Return the [x, y] coordinate for the center point of the cell that contains the specified text.  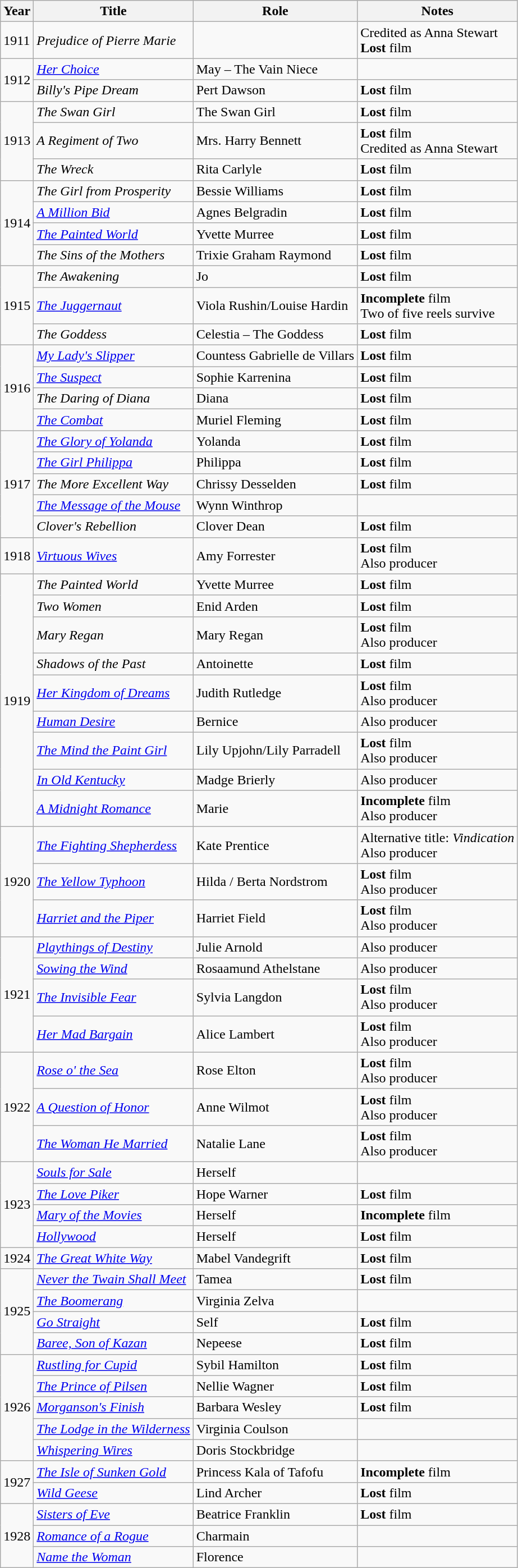
Tamea [275, 1279]
Sophie Karrenina [275, 377]
Virginia Zelva [275, 1301]
Sybil Hamilton [275, 1365]
1922 [17, 1107]
Go Straight [113, 1322]
Jo [275, 276]
The More Excellent Way [113, 484]
Barbara Wesley [275, 1407]
Lost film Credited as Anna Stewart [438, 140]
Souls for Sale [113, 1172]
Clover Dean [275, 527]
The Invisible Fear [113, 997]
Bessie Williams [275, 191]
Judith Rutledge [275, 693]
The Lodge in the Wilderness [113, 1429]
The Goddess [113, 335]
Enid Arden [275, 606]
Role [275, 11]
Trixie Graham Raymond [275, 255]
Muriel Fleming [275, 420]
Billy's Pipe Dream [113, 90]
Harriet and the Piper [113, 918]
Beatrice Franklin [275, 1514]
Baree, Son of Kazan [113, 1343]
The Sins of the Mothers [113, 255]
The Message of the Mouse [113, 505]
1927 [17, 1482]
Sisters of Eve [113, 1514]
Her Kingdom of Dreams [113, 693]
The Suspect [113, 377]
Sylvia Langdon [275, 997]
Natalie Lane [275, 1143]
1926 [17, 1407]
The Boomerang [113, 1301]
Clover's Rebellion [113, 527]
Kate Prentice [275, 845]
The Love Piker [113, 1194]
The Awakening [113, 276]
Philippa [275, 463]
1915 [17, 305]
Julie Arnold [275, 947]
The Yellow Typhoon [113, 881]
1919 [17, 701]
Title [113, 11]
Mary of the Movies [113, 1215]
Whispering Wires [113, 1450]
Hope Warner [275, 1194]
The Great White Way [113, 1258]
Hollywood [113, 1237]
Notes [438, 11]
Sowing the Wind [113, 968]
Lily Upjohn/Lily Parradell [275, 751]
The Girl from Prosperity [113, 191]
Mrs. Harry Bennett [275, 140]
Rose Elton [275, 1070]
Anne Wilmot [275, 1107]
Virginia Coulson [275, 1429]
1911 [17, 40]
Marie [275, 808]
Her Mad Bargain [113, 1034]
Incomplete film Two of five reels survive [438, 305]
Playthings of Destiny [113, 947]
Madge Brierly [275, 780]
Rose o' the Sea [113, 1070]
1913 [17, 140]
1928 [17, 1535]
1912 [17, 80]
A Million Bid [113, 212]
The Glory of Yolanda [113, 441]
A Question of Honor [113, 1107]
Doris Stockbridge [275, 1450]
1914 [17, 223]
Yolanda [275, 441]
A Midnight Romance [113, 808]
The Wreck [113, 170]
Wynn Winthrop [275, 505]
The Mind the Paint Girl [113, 751]
Morganson's Finish [113, 1407]
Pert Dawson [275, 90]
Incomplete film Also producer [438, 808]
1918 [17, 556]
May – The Vain Niece [275, 69]
Two Women [113, 606]
Countess Gabrielle de Villars [275, 356]
The Fighting Shepherdess [113, 845]
Name the Woman [113, 1557]
Self [275, 1322]
Diana [275, 399]
1917 [17, 484]
1924 [17, 1258]
A Regiment of Two [113, 140]
1925 [17, 1311]
Human Desire [113, 722]
Virtuous Wives [113, 556]
Harriet Field [275, 918]
Nepeese [275, 1343]
The Prince of Pilsen [113, 1386]
Her Choice [113, 69]
Antoinette [275, 664]
Credited as Anna Stewart Lost film [438, 40]
My Lady's Slipper [113, 356]
Amy Forrester [275, 556]
Celestia – The Goddess [275, 335]
Romance of a Rogue [113, 1535]
Rita Carlyle [275, 170]
The Juggernaut [113, 305]
Shadows of the Past [113, 664]
1921 [17, 994]
1916 [17, 388]
1920 [17, 881]
The Girl Philippa [113, 463]
Prejudice of Pierre Marie [113, 40]
Chrissy Desselden [275, 484]
In Old Kentucky [113, 780]
Florence [275, 1557]
Rustling for Cupid [113, 1365]
Lind Archer [275, 1493]
Charmain [275, 1535]
1923 [17, 1204]
Nellie Wagner [275, 1386]
The Woman He Married [113, 1143]
Wild Geese [113, 1493]
Viola Rushin/Louise Hardin [275, 305]
Bernice [275, 722]
Mabel Vandegrift [275, 1258]
Rosaamund Athelstane [275, 968]
Alice Lambert [275, 1034]
Hilda / Berta Nordstrom [275, 881]
Alternative title: VindicationAlso producer [438, 845]
Agnes Belgradin [275, 212]
Year [17, 11]
The Isle of Sunken Gold [113, 1471]
The Daring of Diana [113, 399]
The Combat [113, 420]
Never the Twain Shall Meet [113, 1279]
Princess Kala of Tafofu [275, 1471]
